Identify which cell holds the provided text, then report its [X, Y] central coordinate. 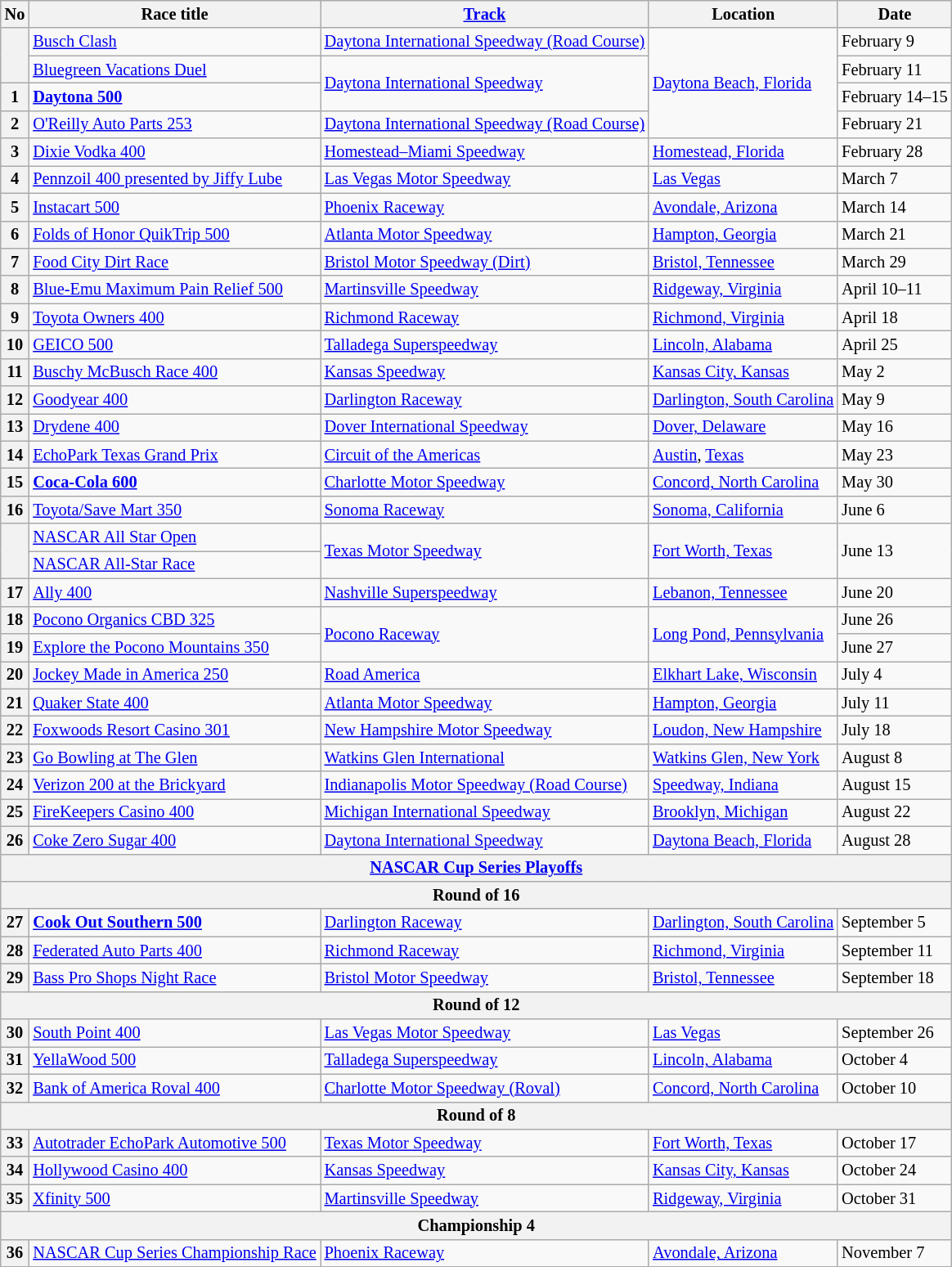
February 28 [895, 152]
30 [15, 1033]
Dover, Delaware [743, 427]
2 [15, 124]
29 [15, 977]
New Hampshire Motor Speedway [485, 730]
28 [15, 950]
April 18 [895, 317]
Instacart 500 [174, 207]
Charlotte Motor Speedway [485, 482]
June 20 [895, 592]
Nashville Superspeedway [485, 592]
Championship 4 [476, 1225]
Quaker State 400 [174, 703]
November 7 [895, 1253]
4 [15, 179]
Watkins Glen International [485, 757]
5 [15, 207]
February 11 [895, 70]
16 [15, 510]
March 29 [895, 262]
13 [15, 427]
Round of 16 [476, 895]
Lebanon, Tennessee [743, 592]
March 21 [895, 235]
May 2 [895, 372]
Xfinity 500 [174, 1198]
No [15, 14]
July 18 [895, 730]
Elkhart Lake, Wisconsin [743, 675]
21 [15, 703]
NASCAR All-Star Race [174, 564]
15 [15, 482]
Jockey Made in America 250 [174, 675]
Bass Pro Shops Night Race [174, 977]
20 [15, 675]
September 11 [895, 950]
Daytona 500 [174, 97]
Food City Dirt Race [174, 262]
FireKeepers Casino 400 [174, 812]
Brooklyn, Michigan [743, 812]
Austin, Texas [743, 455]
8 [15, 290]
Folds of Honor QuikTrip 500 [174, 235]
Coke Zero Sugar 400 [174, 840]
Indianapolis Motor Speedway (Road Course) [485, 785]
Toyota/Save Mart 350 [174, 510]
May 16 [895, 427]
17 [15, 592]
June 26 [895, 620]
October 17 [895, 1143]
Track [485, 14]
February 14–15 [895, 97]
October 31 [895, 1198]
14 [15, 455]
Speedway, Indiana [743, 785]
Watkins Glen, New York [743, 757]
Sonoma Raceway [485, 510]
Ally 400 [174, 592]
May 23 [895, 455]
August 28 [895, 840]
June 13 [895, 551]
10 [15, 344]
22 [15, 730]
October 4 [895, 1060]
19 [15, 647]
Pocono Raceway [485, 633]
Race title [174, 14]
South Point 400 [174, 1033]
Circuit of the Americas [485, 455]
March 7 [895, 179]
September 5 [895, 923]
June 27 [895, 647]
32 [15, 1088]
GEICO 500 [174, 344]
October 24 [895, 1170]
July 11 [895, 703]
6 [15, 235]
34 [15, 1170]
Busch Clash [174, 42]
Hollywood Casino 400 [174, 1170]
Coca-Cola 600 [174, 482]
Round of 12 [476, 1005]
August 22 [895, 812]
Road America [485, 675]
3 [15, 152]
Blue-Emu Maximum Pain Relief 500 [174, 290]
Dixie Vodka 400 [174, 152]
Go Bowling at The Glen [174, 757]
Explore the Pocono Mountains 350 [174, 647]
Pennzoil 400 presented by Jiffy Lube [174, 179]
Michigan International Speedway [485, 812]
February 21 [895, 124]
36 [15, 1253]
August 15 [895, 785]
27 [15, 923]
Federated Auto Parts 400 [174, 950]
Foxwoods Resort Casino 301 [174, 730]
Drydene 400 [174, 427]
7 [15, 262]
26 [15, 840]
33 [15, 1143]
Long Pond, Pennsylvania [743, 633]
25 [15, 812]
April 10–11 [895, 290]
March 14 [895, 207]
12 [15, 400]
July 4 [895, 675]
YellaWood 500 [174, 1060]
September 18 [895, 977]
Pocono Organics CBD 325 [174, 620]
11 [15, 372]
Buschy McBusch Race 400 [174, 372]
18 [15, 620]
9 [15, 317]
June 6 [895, 510]
1 [15, 97]
Toyota Owners 400 [174, 317]
Charlotte Motor Speedway (Roval) [485, 1088]
Bluegreen Vacations Duel [174, 70]
23 [15, 757]
O'Reilly Auto Parts 253 [174, 124]
April 25 [895, 344]
May 30 [895, 482]
35 [15, 1198]
Loudon, New Hampshire [743, 730]
Homestead–Miami Speedway [485, 152]
February 9 [895, 42]
NASCAR Cup Series Championship Race [174, 1253]
Bank of America Roval 400 [174, 1088]
Dover International Speedway [485, 427]
Round of 8 [476, 1116]
EchoPark Texas Grand Prix [174, 455]
31 [15, 1060]
Sonoma, California [743, 510]
Bristol Motor Speedway (Dirt) [485, 262]
NASCAR All Star Open [174, 537]
Location [743, 14]
May 9 [895, 400]
Verizon 200 at the Brickyard [174, 785]
October 10 [895, 1088]
September 26 [895, 1033]
NASCAR Cup Series Playoffs [476, 868]
Bristol Motor Speedway [485, 977]
Cook Out Southern 500 [174, 923]
Homestead, Florida [743, 152]
August 8 [895, 757]
24 [15, 785]
Goodyear 400 [174, 400]
Autotrader EchoPark Automotive 500 [174, 1143]
Date [895, 14]
